Output the [x, y] coordinate of the center of the cell containing the given text.  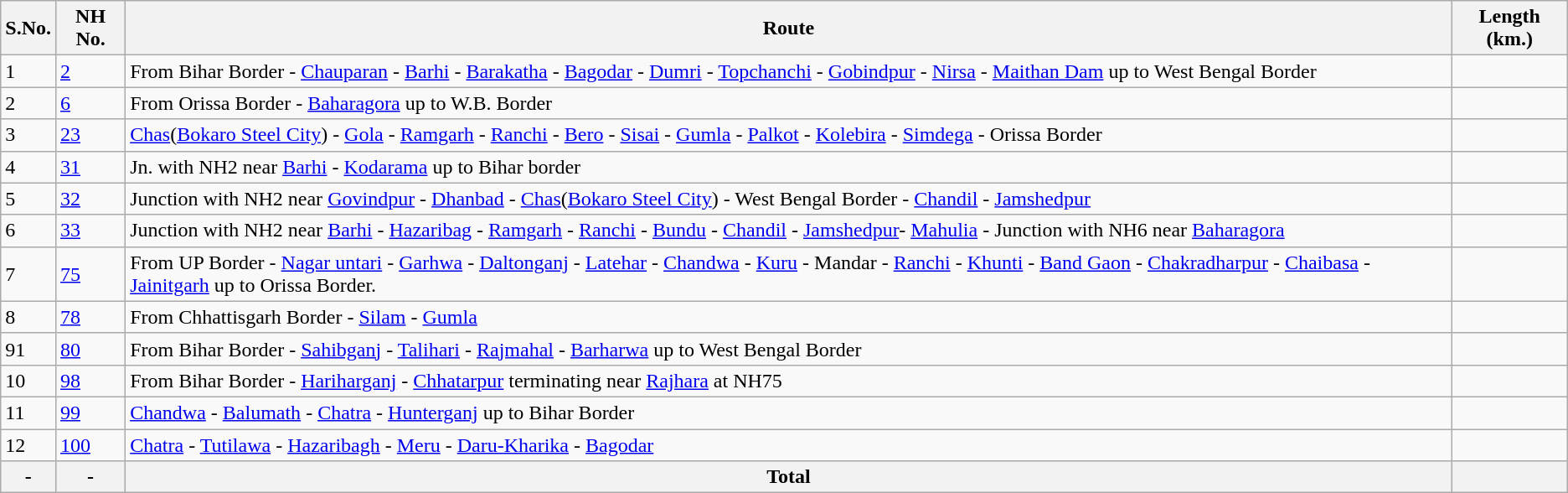
8 [28, 317]
10 [28, 381]
From Chhattisgarh Border - Silam - Gumla [789, 317]
99 [90, 413]
Jn. with NH2 near Barhi - Kodarama up to Bihar border [789, 167]
Total [789, 477]
7 [28, 273]
100 [90, 445]
From Bihar Border - Hariharganj - Chhatarpur terminating near Rajhara at NH75 [789, 381]
S.No. [28, 29]
Junction with NH2 near Govindpur - Dhanbad - Chas(Bokaro Steel City) - West Bengal Border - Chandil - Jamshedpur [789, 199]
Route [789, 29]
33 [90, 231]
80 [90, 349]
98 [90, 381]
Chandwa - Balumath - Chatra - Hunterganj up to Bihar Border [789, 413]
91 [28, 349]
Junction with NH2 near Barhi - Hazaribag - Ramgarh - Ranchi - Bundu - Chandil - Jamshedpur- Mahulia - Junction with NH6 near Baharagora [789, 231]
75 [90, 273]
1 [28, 71]
31 [90, 167]
From Orissa Border - Baharagora up to W.B. Border [789, 103]
32 [90, 199]
23 [90, 135]
12 [28, 445]
From Bihar Border - Sahibganj - Talihari - Rajmahal - Barharwa up to West Bengal Border [789, 349]
3 [28, 135]
From Bihar Border - Chauparan - Barhi - Barakatha - Bagodar - Dumri - Topchanchi - Gobindpur - Nirsa - Maithan Dam up to West Bengal Border [789, 71]
78 [90, 317]
NH No. [90, 29]
Chatra - Tutilawa - Hazaribagh - Meru - Daru-Kharika - Bagodar [789, 445]
4 [28, 167]
Chas(Bokaro Steel City) - Gola - Ramgarh - Ranchi - Bero - Sisai - Gumla - Palkot - Kolebira - Simdega - Orissa Border [789, 135]
11 [28, 413]
Length (km.) [1509, 29]
5 [28, 199]
